Capture the cell that displays the provided text and extract its [X, Y] central coordinate. 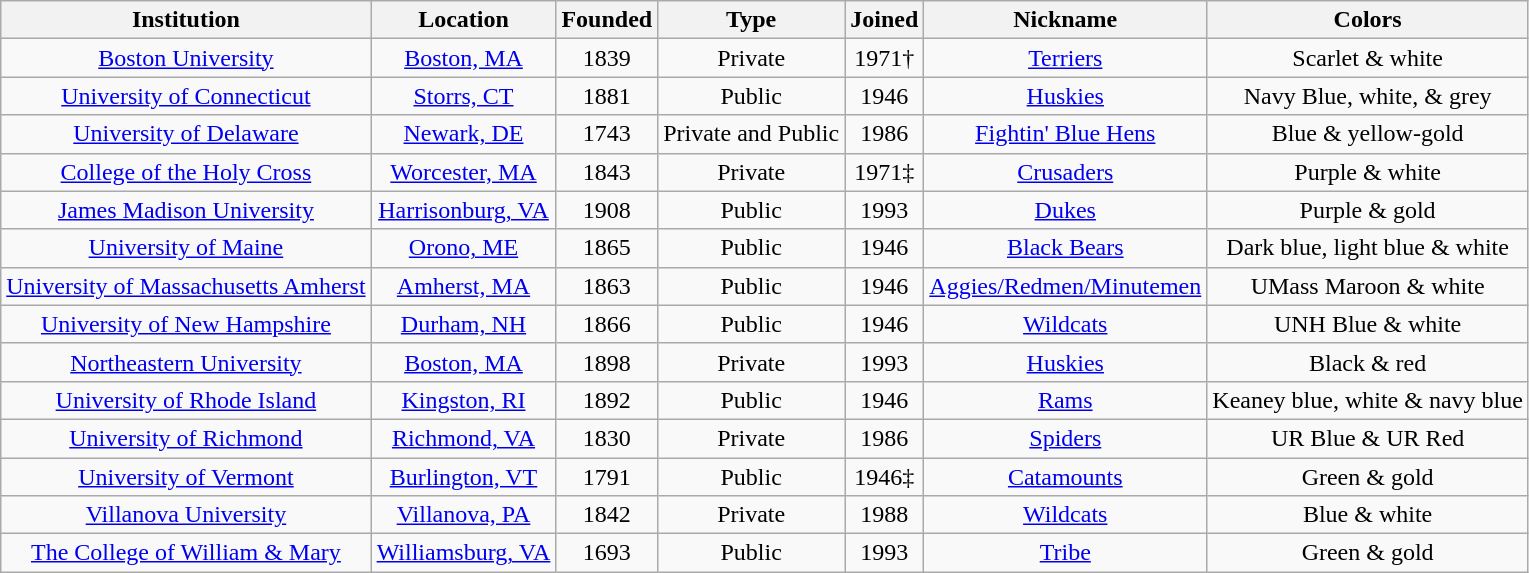
1971† [884, 58]
University of Connecticut [186, 96]
Aggies/Redmen/Minutemen [1066, 286]
Location [464, 20]
1843 [607, 172]
Villanova, PA [464, 515]
University of Delaware [186, 134]
Black & red [1368, 362]
1908 [607, 210]
University of Vermont [186, 477]
Black Bears [1066, 248]
Villanova University [186, 515]
University of New Hampshire [186, 324]
1892 [607, 400]
Blue & white [1368, 515]
1865 [607, 248]
Spiders [1066, 438]
Type [752, 20]
Harrisonburg, VA [464, 210]
Worcester, MA [464, 172]
Keaney blue, white & navy blue [1368, 400]
Tribe [1066, 553]
University of Maine [186, 248]
Institution [186, 20]
UMass Maroon & white [1368, 286]
Terriers [1066, 58]
Navy Blue, white, & grey [1368, 96]
Durham, NH [464, 324]
Northeastern University [186, 362]
Burlington, VT [464, 477]
Dukes [1066, 210]
Joined [884, 20]
Boston University [186, 58]
Kingston, RI [464, 400]
1791 [607, 477]
The College of William & Mary [186, 553]
University of Rhode Island [186, 400]
1988 [884, 515]
1743 [607, 134]
Private and Public [752, 134]
1881 [607, 96]
1946‡ [884, 477]
1971‡ [884, 172]
1839 [607, 58]
Richmond, VA [464, 438]
UNH Blue & white [1368, 324]
Fightin' Blue Hens [1066, 134]
Newark, DE [464, 134]
Catamounts [1066, 477]
University of Richmond [186, 438]
Storrs, CT [464, 96]
Nickname [1066, 20]
Blue & yellow-gold [1368, 134]
Orono, ME [464, 248]
College of the Holy Cross [186, 172]
Scarlet & white [1368, 58]
University of Massachusetts Amherst [186, 286]
Rams [1066, 400]
1693 [607, 553]
Colors [1368, 20]
1863 [607, 286]
UR Blue & UR Red [1368, 438]
1898 [607, 362]
Founded [607, 20]
Purple & white [1368, 172]
Crusaders [1066, 172]
James Madison University [186, 210]
1842 [607, 515]
Williamsburg, VA [464, 553]
Purple & gold [1368, 210]
Dark blue, light blue & white [1368, 248]
1866 [607, 324]
Amherst, MA [464, 286]
1830 [607, 438]
